Identify which cell holds the provided text, then report its [X, Y] central coordinate. 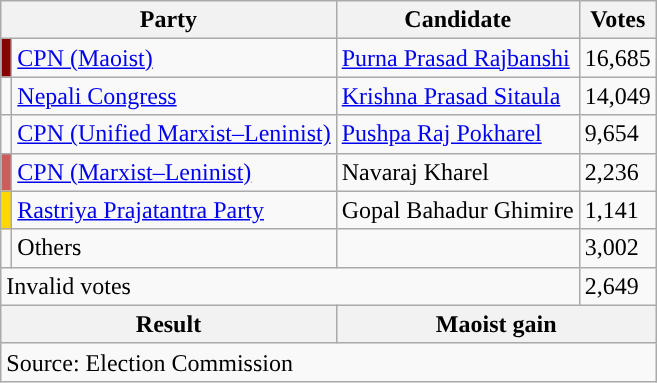
CPN (Maoist) [174, 58]
3,002 [618, 248]
Purna Prasad Rajbanshi [458, 58]
Gopal Bahadur Ghimire [458, 210]
2,236 [618, 172]
Rastriya Prajatantra Party [174, 210]
Pushpa Raj Pokharel [458, 134]
16,685 [618, 58]
Krishna Prasad Sitaula [458, 96]
Navaraj Kharel [458, 172]
Source: Election Commission [329, 362]
2,649 [618, 286]
Nepali Congress [174, 96]
14,049 [618, 96]
Party [168, 20]
CPN (Marxist–Leninist) [174, 172]
1,141 [618, 210]
Result [168, 324]
CPN (Unified Marxist–Leninist) [174, 134]
Votes [618, 20]
Maoist gain [496, 324]
Candidate [458, 20]
9,654 [618, 134]
Others [174, 248]
Invalid votes [290, 286]
